Detect which cell encompasses the target text, then output its (X, Y) center coordinate. 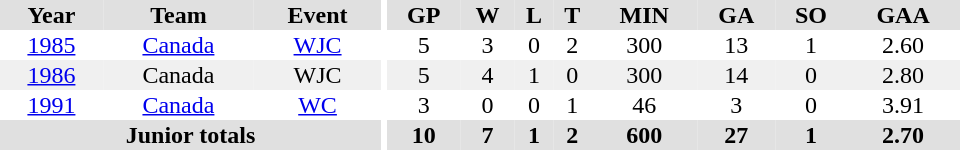
1986 (52, 75)
7 (487, 135)
4 (487, 75)
GA (736, 15)
10 (424, 135)
600 (644, 135)
WC (318, 105)
1985 (52, 45)
Year (52, 15)
Event (318, 15)
2.80 (903, 75)
L (534, 15)
3.91 (903, 105)
Team (178, 15)
13 (736, 45)
MIN (644, 15)
SO (812, 15)
46 (644, 105)
2.70 (903, 135)
27 (736, 135)
W (487, 15)
T (572, 15)
1991 (52, 105)
2.60 (903, 45)
Junior totals (190, 135)
GAA (903, 15)
14 (736, 75)
GP (424, 15)
